From the cell containing the given text, extract its center point as (X, Y) coordinate. 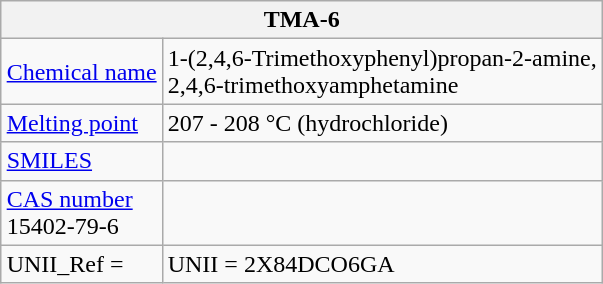
207 - 208 °C (hydrochloride) (382, 123)
TMA-6 (302, 20)
Chemical name (82, 72)
CAS number15402-79-6 (82, 212)
SMILES (82, 161)
Melting point (82, 123)
UNII_Ref = (82, 264)
1-(2,4,6-Trimethoxyphenyl)propan-2-amine,2,4,6-trimethoxyamphetamine (382, 72)
UNII = 2X84DCO6GA (382, 264)
